From the cell containing the given text, extract its center point as [X, Y] coordinate. 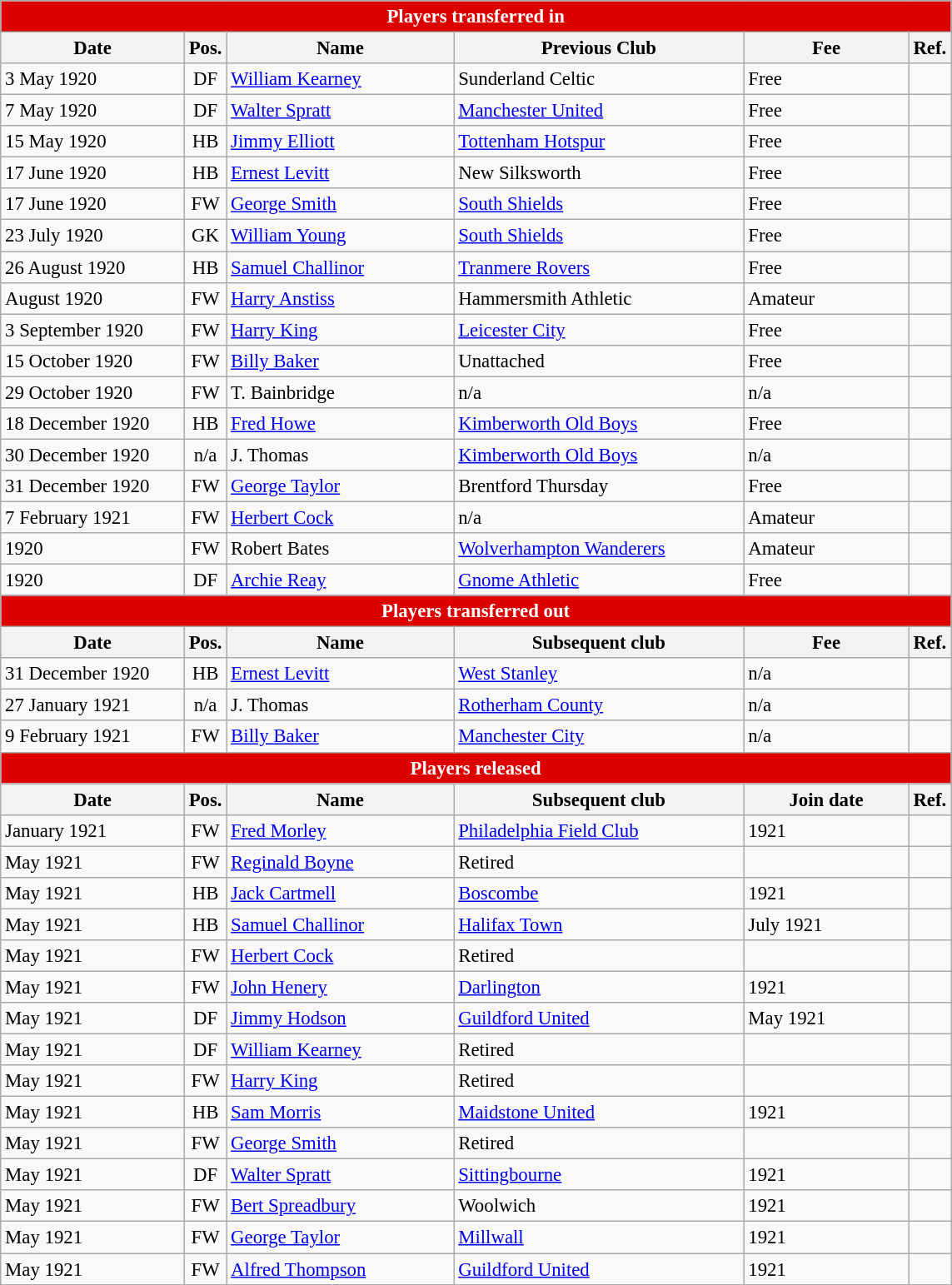
Boscombe [599, 894]
Hammersmith Athletic [599, 298]
New Silksworth [599, 173]
Tranmere Rovers [599, 267]
Philadelphia Field Club [599, 830]
Halifax Town [599, 924]
Archie Reay [340, 580]
Join date [826, 799]
Fred Howe [340, 424]
Wolverhampton Wanderers [599, 549]
3 September 1920 [93, 330]
Fred Morley [340, 830]
Maidstone United [599, 1113]
Players released [476, 768]
Players transferred in [476, 17]
Unattached [599, 361]
Harry Anstiss [340, 298]
Reginald Boyne [340, 862]
Players transferred out [476, 611]
August 1920 [93, 298]
15 May 1920 [93, 142]
Sittingbourne [599, 1175]
Alfred Thompson [340, 1269]
Manchester City [599, 737]
July 1921 [826, 924]
23 July 1920 [93, 236]
Robert Bates [340, 549]
18 December 1920 [93, 424]
Brentford Thursday [599, 486]
30 December 1920 [93, 455]
3 May 1920 [93, 79]
GK [205, 236]
27 January 1921 [93, 705]
29 October 1920 [93, 392]
Darlington [599, 987]
Gnome Athletic [599, 580]
T. Bainbridge [340, 392]
Millwall [599, 1238]
Tottenham Hotspur [599, 142]
John Henery [340, 987]
Jimmy Hodson [340, 1019]
Sam Morris [340, 1113]
William Young [340, 236]
Bert Spreadbury [340, 1207]
January 1921 [93, 830]
Jimmy Elliott [340, 142]
Rotherham County [599, 705]
West Stanley [599, 674]
Manchester United [599, 111]
7 February 1921 [93, 517]
Jack Cartmell [340, 894]
Previous Club [599, 48]
Leicester City [599, 330]
26 August 1920 [93, 267]
9 February 1921 [93, 737]
7 May 1920 [93, 111]
15 October 1920 [93, 361]
Sunderland Celtic [599, 79]
Woolwich [599, 1207]
